Extract the [x, y] coordinate from the center of the cell holding the provided text.  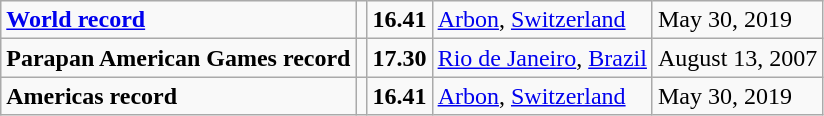
Rio de Janeiro, Brazil [542, 58]
17.30 [400, 58]
Parapan American Games record [178, 58]
Americas record [178, 96]
World record [178, 20]
August 13, 2007 [737, 58]
